Output the (x, y) coordinate of the center of the cell containing the given text.  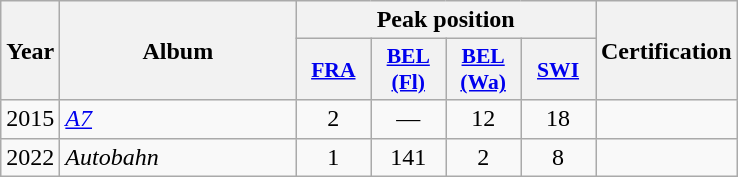
2022 (30, 157)
Autobahn (178, 157)
BEL (Wa) (484, 70)
Album (178, 50)
FRA (334, 70)
12 (484, 119)
8 (558, 157)
Certification (667, 50)
141 (408, 157)
Peak position (446, 20)
— (408, 119)
SWI (558, 70)
18 (558, 119)
BEL (Fl) (408, 70)
1 (334, 157)
2015 (30, 119)
A7 (178, 119)
Year (30, 50)
